Provide the [X, Y] coordinate of the cell's center where the given text is located.  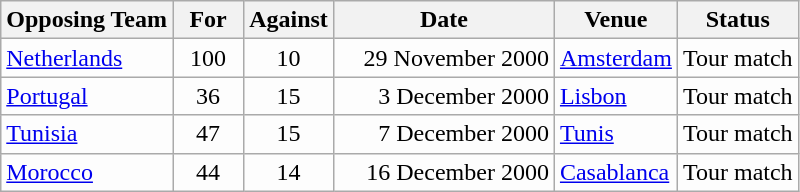
Netherlands [87, 58]
36 [208, 96]
Status [738, 20]
For [208, 20]
10 [289, 58]
Morocco [87, 172]
Casablanca [616, 172]
29 November 2000 [444, 58]
Portugal [87, 96]
7 December 2000 [444, 134]
3 December 2000 [444, 96]
44 [208, 172]
Lisbon [616, 96]
Against [289, 20]
Venue [616, 20]
Tunisia [87, 134]
Opposing Team [87, 20]
Date [444, 20]
Amsterdam [616, 58]
16 December 2000 [444, 172]
Tunis [616, 134]
47 [208, 134]
100 [208, 58]
14 [289, 172]
